Output the [x, y] coordinate of the center of the cell containing the given text.  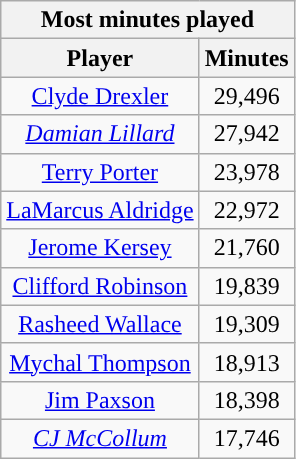
Clifford Robinson [100, 286]
Player [100, 58]
Jerome Kersey [100, 248]
Rasheed Wallace [100, 324]
17,746 [246, 438]
18,398 [246, 400]
18,913 [246, 362]
23,978 [246, 172]
Damian Lillard [100, 134]
19,309 [246, 324]
Terry Porter [100, 172]
Jim Paxson [100, 400]
CJ McCollum [100, 438]
19,839 [246, 286]
22,972 [246, 210]
29,496 [246, 96]
LaMarcus Aldridge [100, 210]
Clyde Drexler [100, 96]
Minutes [246, 58]
27,942 [246, 134]
21,760 [246, 248]
Mychal Thompson [100, 362]
Most minutes played [148, 20]
